Return the (X, Y) coordinate for the center point of the cell that contains the specified text.  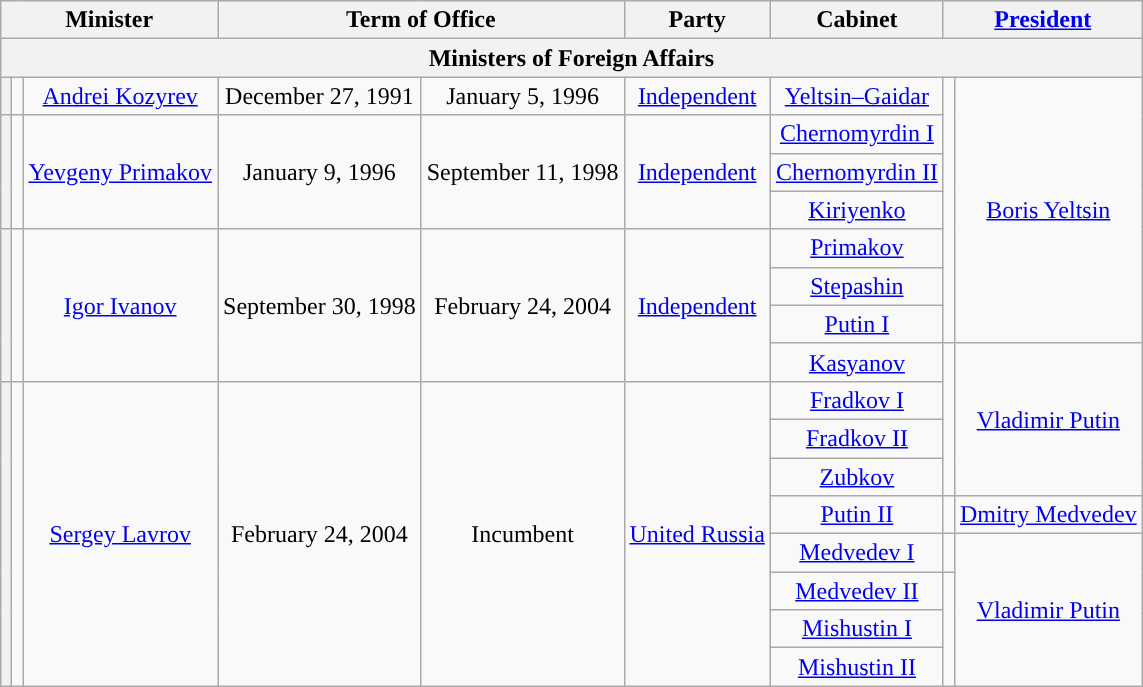
Yevgeny Primakov (120, 172)
Mishustin I (856, 629)
Sergey Lavrov (120, 533)
Dmitry Medvedev (1048, 515)
Chernomyrdin I (856, 134)
Stepashin (856, 286)
Chernomyrdin II (856, 172)
Andrei Kozyrev (120, 96)
Ministers of Foreign Affairs (572, 58)
Kiriyenko (856, 210)
Minister (110, 20)
December 27, 1991 (320, 96)
Medvedev I (856, 553)
Putin II (856, 515)
Kasyanov (856, 362)
September 11, 1998 (522, 172)
Fradkov II (856, 438)
January 9, 1996 (320, 172)
United Russia (697, 533)
Igor Ivanov (120, 305)
Putin I (856, 324)
Yeltsin–Gaidar (856, 96)
Mishustin II (856, 667)
Cabinet (856, 20)
Party (697, 20)
Fradkov I (856, 400)
January 5, 1996 (522, 96)
Boris Yeltsin (1048, 210)
September 30, 1998 (320, 305)
Medvedev II (856, 591)
Incumbent (522, 533)
Primakov (856, 248)
President (1042, 20)
Zubkov (856, 477)
Term of Office (421, 20)
